Find where the given text appears and provide that cell's center as [X, Y] coordinate. 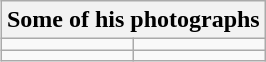
Some of his photographs [133, 20]
